Locate the cell with the specified text and output its [x, y] center coordinate. 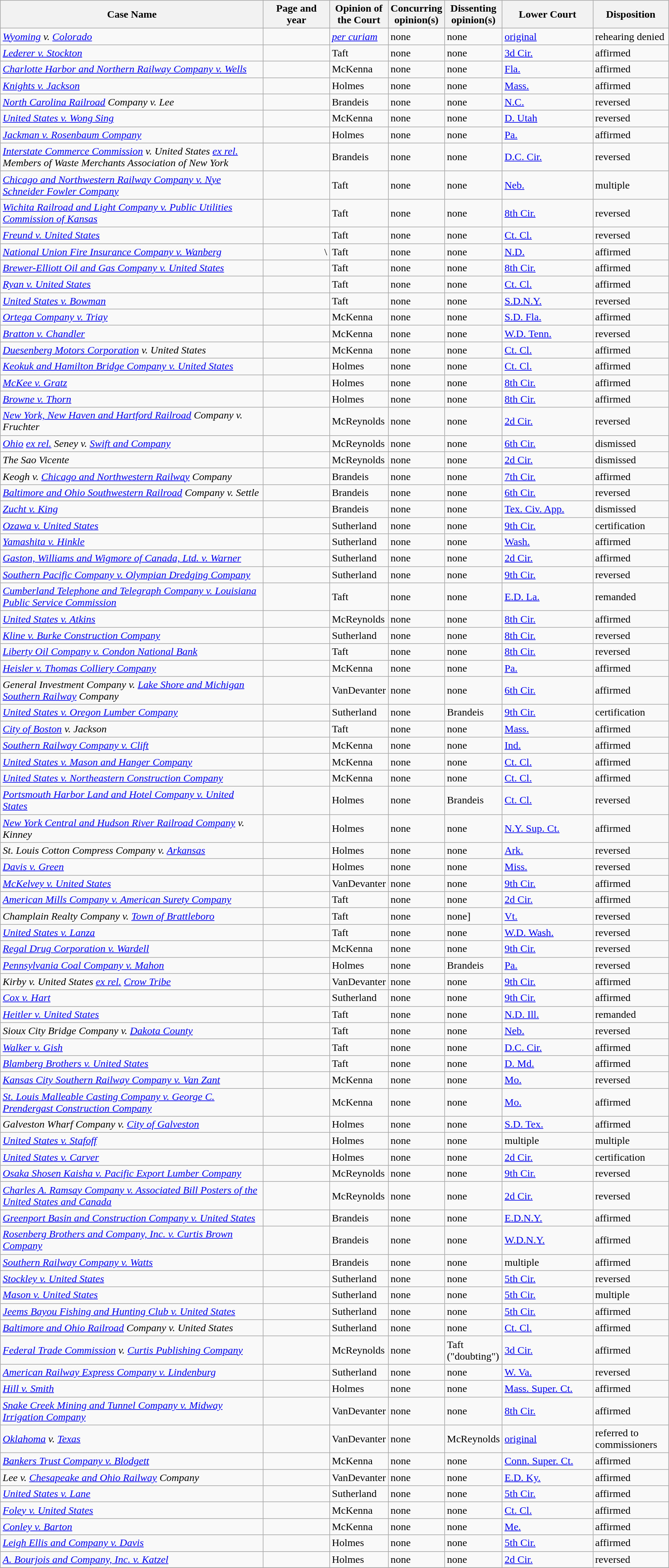
United States v. Mason and Hanger Company [132, 762]
Oklahoma v. Texas [132, 1439]
Interstate Commerce Commission v. United States ex rel. Members of Waste Merchants Association of New York [132, 157]
Galveston Wharf Company v. City of Galveston [132, 1125]
Wyoming v. Colorado [132, 37]
Ozawa v. United States [132, 526]
United States v. Lanza [132, 933]
Taft ("doubting") [474, 1350]
New York, New Haven and Hartford Railroad Company v. Fruchter [132, 421]
Lower Court [548, 15]
Federal Trade Commission v. Curtis Publishing Company [132, 1350]
The Sao Vicente [132, 460]
Case Name [132, 15]
Davis v. Green [132, 867]
Wichita Railroad and Light Company v. Public Utilities Commission of Kansas [132, 213]
Bankers Trust Company v. Blodgett [132, 1461]
Ind. [548, 745]
American Mills Company v. American Surety Company [132, 900]
D. Md. [548, 1063]
Chicago and Northwestern Railway Company v. Nye Schneider Fowler Company [132, 185]
referred to commissioners [631, 1439]
N.D. [548, 252]
Conley v. Barton [132, 1527]
Wash. [548, 542]
New York Central and Hudson River Railroad Company v. Kinney [132, 828]
\ [297, 252]
Opinion of the Court [359, 15]
rehearing denied [631, 37]
Me. [548, 1527]
Concurring opinion(s) [417, 15]
Lee v. Chesapeake and Ohio Railway Company [132, 1478]
Page and year [297, 15]
A. Bourjois and Company, Inc. v. Katzel [132, 1559]
Walker v. Gish [132, 1047]
Heitler v. United States [132, 1014]
W.D.N.Y. [548, 1240]
Miss. [548, 867]
W.D. Wash. [548, 933]
Freund v. United States [132, 235]
Dissenting opinion(s) [474, 15]
Cox v. Hart [132, 998]
Yamashita v. Hinkle [132, 542]
Hill v. Smith [132, 1388]
Disposition [631, 15]
Ark. [548, 851]
Zucht v. King [132, 509]
Baltimore and Ohio Railroad Company v. United States [132, 1328]
E.D. La. [548, 597]
W. Va. [548, 1372]
E.D.N.Y. [548, 1218]
Bratton v. Chandler [132, 334]
Kline v. Burke Construction Company [132, 635]
none] [474, 916]
McKee v. Gratz [132, 383]
Southern Railway Company v. Clift [132, 745]
General Investment Company v. Lake Shore and Michigan Southern Railway Company [132, 691]
Greenport Basin and Construction Company v. United States [132, 1218]
E.D. Ky. [548, 1478]
United States v. Northeastern Construction Company [132, 778]
Duesenberg Motors Corporation v. United States [132, 350]
Leigh Ellis and Company v. Davis [132, 1543]
Regal Drug Corporation v. Wardell [132, 949]
N.D. Ill. [548, 1014]
N.Y. Sup. Ct. [548, 828]
Browne v. Thorn [132, 399]
Ryan v. United States [132, 285]
Charles A. Ramsay Company v. Associated Bill Posters of the United States and Canada [132, 1196]
Rosenberg Brothers and Company, Inc. v. Curtis Brown Company [132, 1240]
Jeems Bayou Fishing and Hunting Club v. United States [132, 1311]
Liberty Oil Company v. Condon National Bank [132, 652]
United States v. Carver [132, 1157]
Fla. [548, 69]
S.D.N.Y. [548, 301]
Vt. [548, 916]
D. Utah [548, 118]
Blamberg Brothers v. United States [132, 1063]
Pennsylvania Coal Company v. Mahon [132, 965]
United States v. Wong Sing [132, 118]
N.C. [548, 102]
Osaka Shosen Kaisha v. Pacific Export Lumber Company [132, 1174]
St. Louis Malleable Casting Company v. George C. Prendergast Construction Company [132, 1102]
S.D. Tex. [548, 1125]
McKelvey v. United States [132, 883]
Stockley v. United States [132, 1279]
per curiam [359, 37]
Keokuk and Hamilton Bridge Company v. United States [132, 366]
Keogh v. Chicago and Northwestern Railway Company [132, 476]
Southern Railway Company v. Watts [132, 1262]
Mason v. United States [132, 1295]
Conn. Super. Ct. [548, 1461]
Charlotte Harbor and Northern Railway Company v. Wells [132, 69]
Kansas City Southern Railway Company v. Van Zant [132, 1080]
North Carolina Railroad Company v. Lee [132, 102]
Mass. Super. Ct. [548, 1388]
W.D. Tenn. [548, 334]
United States v. Bowman [132, 301]
Kirby v. United States ex rel. Crow Tribe [132, 982]
City of Boston v. Jackson [132, 729]
American Railway Express Company v. Lindenburg [132, 1372]
Gaston, Williams and Wigmore of Canada, Ltd. v. Warner [132, 558]
Lederer v. Stockton [132, 53]
Knights v. Jackson [132, 86]
7th Cir. [548, 476]
Jackman v. Rosenbaum Company [132, 135]
Champlain Realty Company v. Town of Brattleboro [132, 916]
Foley v. United States [132, 1510]
Heisler v. Thomas Colliery Company [132, 668]
S.D. Fla. [548, 317]
Brewer-Elliott Oil and Gas Company v. United States [132, 268]
Ortega Company v. Triay [132, 317]
Southern Pacific Company v. Olympian Dredging Company [132, 575]
United States v. Oregon Lumber Company [132, 713]
United States v. Stafoff [132, 1141]
Baltimore and Ohio Southwestern Railroad Company v. Settle [132, 493]
Portsmouth Harbor Land and Hotel Company v. United States [132, 800]
Sioux City Bridge Company v. Dakota County [132, 1031]
United States v. Lane [132, 1494]
St. Louis Cotton Compress Company v. Arkansas [132, 851]
Snake Creek Mining and Tunnel Company v. Midway Irrigation Company [132, 1410]
National Union Fire Insurance Company v. Wanberg [132, 252]
Tex. Civ. App. [548, 509]
United States v. Atkins [132, 619]
Ohio ex rel. Seney v. Swift and Company [132, 443]
Cumberland Telephone and Telegraph Company v. Louisiana Public Service Commission [132, 597]
